Find where the given text appears and provide that cell's center as [X, Y] coordinate. 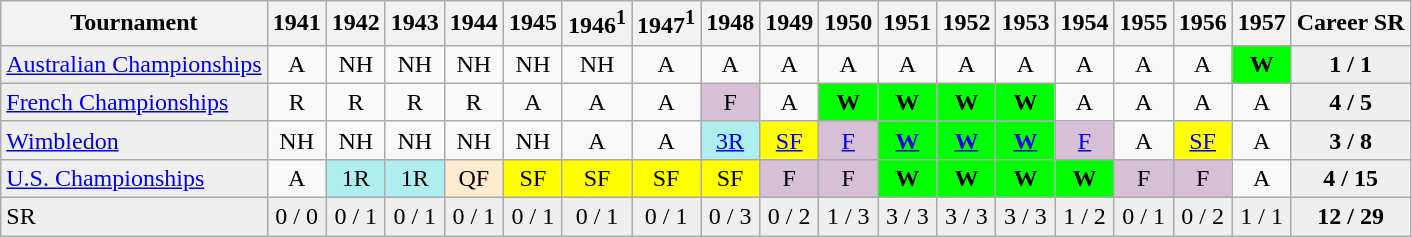
1957 [1262, 24]
French Championships [134, 102]
Australian Championships [134, 64]
Wimbledon [134, 140]
12 / 29 [1350, 217]
0 / 0 [296, 217]
QF [474, 178]
1 / 3 [848, 217]
1941 [296, 24]
Tournament [134, 24]
1942 [356, 24]
3 / 8 [1350, 140]
1950 [848, 24]
4 / 15 [1350, 178]
1 / 2 [1084, 217]
1949 [790, 24]
1952 [966, 24]
1945 [532, 24]
1948 [730, 24]
3R [730, 140]
1951 [908, 24]
Career SR [1350, 24]
19461 [596, 24]
1953 [1026, 24]
SR [134, 217]
4 / 5 [1350, 102]
19471 [666, 24]
1943 [414, 24]
U.S. Championships [134, 178]
1956 [1202, 24]
1954 [1084, 24]
0 / 3 [730, 217]
1944 [474, 24]
1955 [1144, 24]
